Output the (X, Y) coordinate of the center of the cell containing the given text.  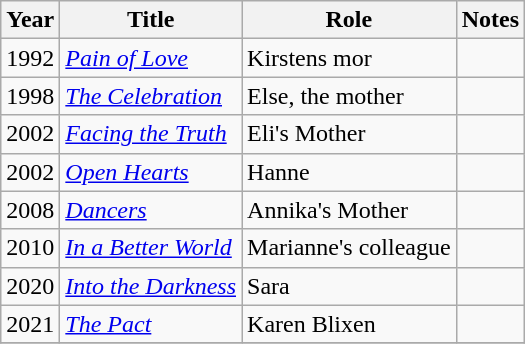
Else, the mother (350, 96)
2020 (30, 286)
Marianne's colleague (350, 248)
Year (30, 20)
Facing the Truth (151, 134)
Title (151, 20)
Open Hearts (151, 172)
Kirstens mor (350, 58)
The Pact (151, 324)
Dancers (151, 210)
2021 (30, 324)
Sara (350, 286)
Annika's Mother (350, 210)
2008 (30, 210)
2010 (30, 248)
Into the Darkness (151, 286)
1998 (30, 96)
1992 (30, 58)
Pain of Love (151, 58)
In a Better World (151, 248)
Role (350, 20)
Eli's Mother (350, 134)
Karen Blixen (350, 324)
The Celebration (151, 96)
Notes (490, 20)
Hanne (350, 172)
